Scan for the cell matching the given text and deliver its (X, Y) coordinate at center. 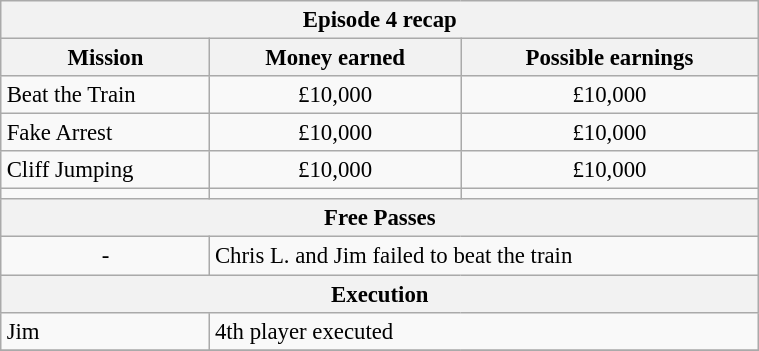
Chris L. and Jim failed to beat the train (484, 256)
Mission (105, 57)
4th player executed (484, 331)
Possible earnings (610, 57)
- (105, 256)
Fake Arrest (105, 133)
Money earned (336, 57)
Jim (105, 331)
Episode 4 recap (380, 20)
Execution (380, 293)
Cliff Jumping (105, 170)
Free Passes (380, 218)
Beat the Train (105, 95)
